Provide the [X, Y] coordinate of the cell's center where the given text is located.  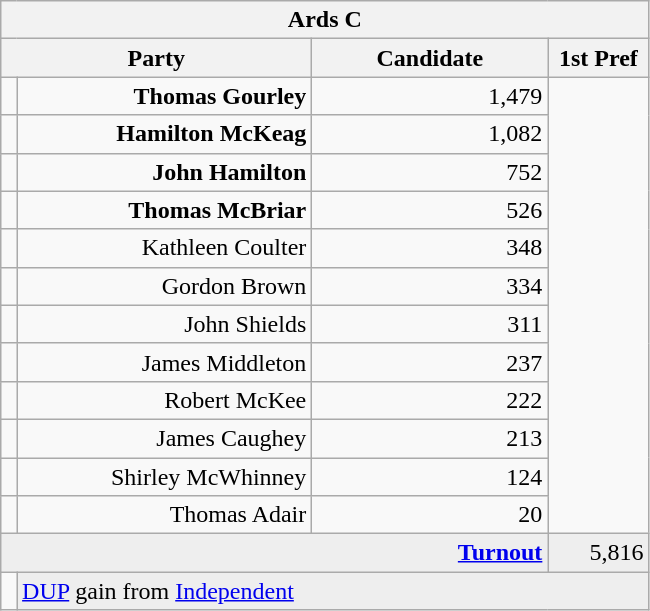
James Middleton [164, 362]
1,479 [430, 96]
John Hamilton [164, 172]
James Caughey [164, 438]
Party [156, 58]
334 [430, 286]
1,082 [430, 134]
213 [430, 438]
John Shields [164, 324]
DUP gain from Independent [333, 591]
Ards C [325, 20]
Kathleen Coulter [164, 248]
Candidate [430, 58]
237 [430, 362]
20 [430, 515]
311 [430, 324]
222 [430, 400]
5,816 [598, 553]
Hamilton McKeag [164, 134]
Thomas Adair [164, 515]
Shirley McWhinney [164, 477]
Thomas McBriar [164, 210]
Turnout [274, 553]
526 [430, 210]
124 [430, 477]
348 [430, 248]
Robert McKee [164, 400]
Gordon Brown [164, 286]
Thomas Gourley [164, 96]
752 [430, 172]
1st Pref [598, 58]
